Capture the cell that displays the provided text and extract its [X, Y] central coordinate. 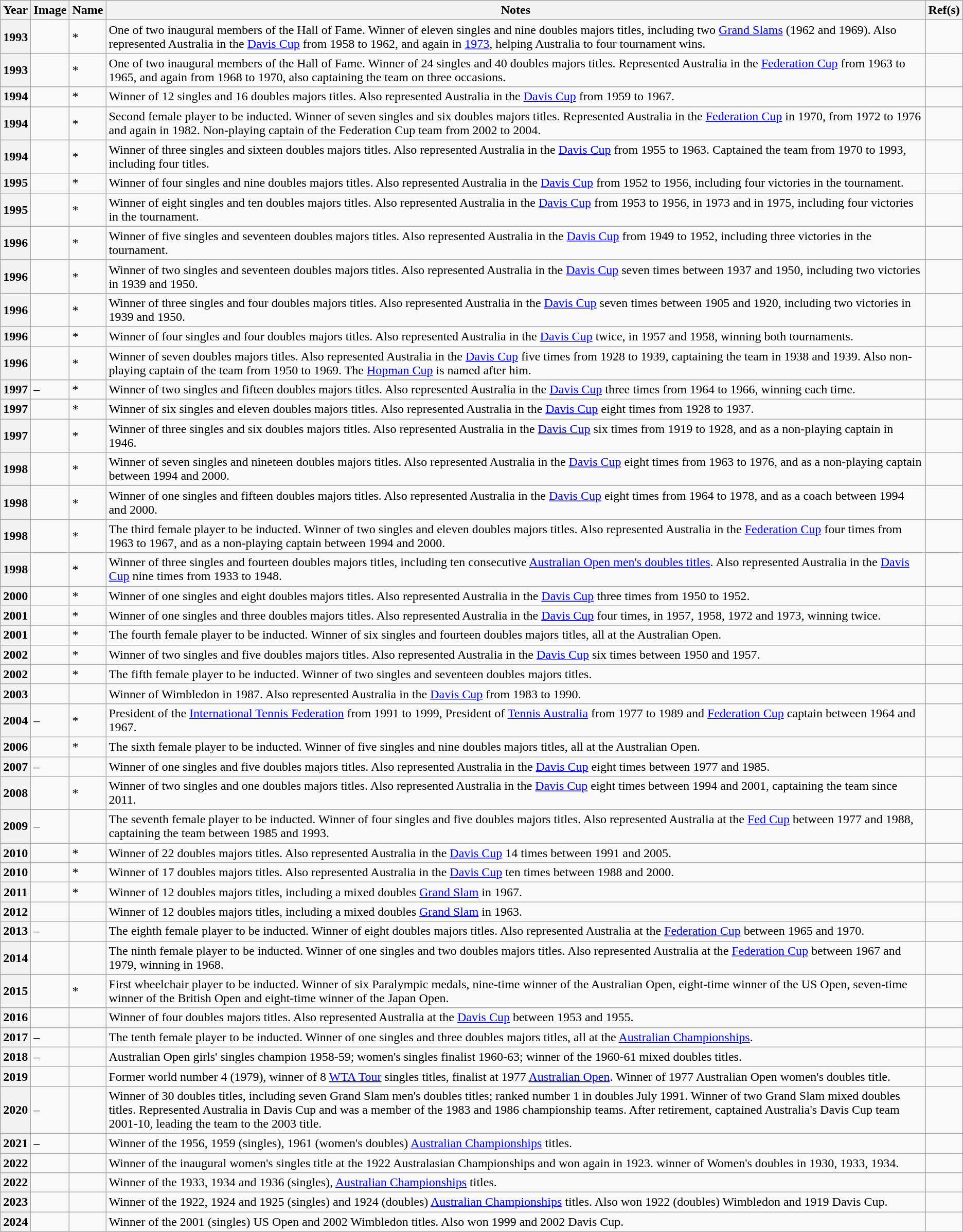
The fifth female player to be inducted. Winner of two singles and seventeen doubles majors titles. [515, 674]
2004 [15, 720]
Winner of the 2001 (singles) US Open and 2002 Wimbledon titles. Also won 1999 and 2002 Davis Cup. [515, 1222]
The fourth female player to be inducted. Winner of six singles and fourteen doubles majors titles, all at the Australian Open. [515, 635]
Notes [515, 10]
2008 [15, 793]
2024 [15, 1222]
2020 [15, 1110]
2003 [15, 694]
Winner of one singles and eight doubles majors titles. Also represented Australia in the Davis Cup three times from 1950 to 1952. [515, 596]
Image [50, 10]
Winner of 17 doubles majors titles. Also represented Australia in the Davis Cup ten times between 1988 and 2000. [515, 873]
2015 [15, 991]
Winner of 12 doubles majors titles, including a mixed doubles Grand Slam in 1967. [515, 892]
Name [87, 10]
Winner of one singles and five doubles majors titles. Also represented Australia in the Davis Cup eight times between 1977 and 1985. [515, 767]
Winner of the 1922, 1924 and 1925 (singles) and 1924 (doubles) Australian Championships titles. Also won 1922 (doubles) Wimbledon and 1919 Davis Cup. [515, 1202]
Winner of the 1933, 1934 and 1936 (singles), Australian Championships titles. [515, 1183]
2009 [15, 827]
Winner of 12 singles and 16 doubles majors titles. Also represented Australia in the Davis Cup from 1959 to 1967. [515, 97]
2012 [15, 912]
The sixth female player to be inducted. Winner of five singles and nine doubles majors titles, all at the Australian Open. [515, 747]
2017 [15, 1037]
2021 [15, 1143]
2019 [15, 1076]
Ref(s) [944, 10]
2011 [15, 892]
Year [15, 10]
Winner of six singles and eleven doubles majors titles. Also represented Australia in the Davis Cup eight times from 1928 to 1937. [515, 409]
The tenth female player to be inducted. Winner of one singles and three doubles majors titles, all at the Australian Championships. [515, 1037]
2000 [15, 596]
Australian Open girls' singles champion 1958-59; women's singles finalist 1960-63; winner of the 1960-61 mixed doubles titles. [515, 1057]
2006 [15, 747]
2018 [15, 1057]
2007 [15, 767]
2013 [15, 931]
Winner of two singles and five doubles majors titles. Also represented Australia in the Davis Cup six times between 1950 and 1957. [515, 655]
2016 [15, 1018]
Winner of Wimbledon in 1987. Also represented Australia in the Davis Cup from 1983 to 1990. [515, 694]
2023 [15, 1202]
Winner of four singles and four doubles majors titles. Also represented Australia in the Davis Cup twice, in 1957 and 1958, winning both tournaments. [515, 336]
2014 [15, 957]
Winner of 22 doubles majors titles. Also represented Australia in the Davis Cup 14 times between 1991 and 2005. [515, 853]
Winner of 12 doubles majors titles, including a mixed doubles Grand Slam in 1963. [515, 912]
Winner of the 1956, 1959 (singles), 1961 (women's doubles) Australian Championships titles. [515, 1143]
Winner of four doubles majors titles. Also represented Australia at the Davis Cup between 1953 and 1955. [515, 1018]
